Scan for the cell matching the given text and deliver its (X, Y) coordinate at center. 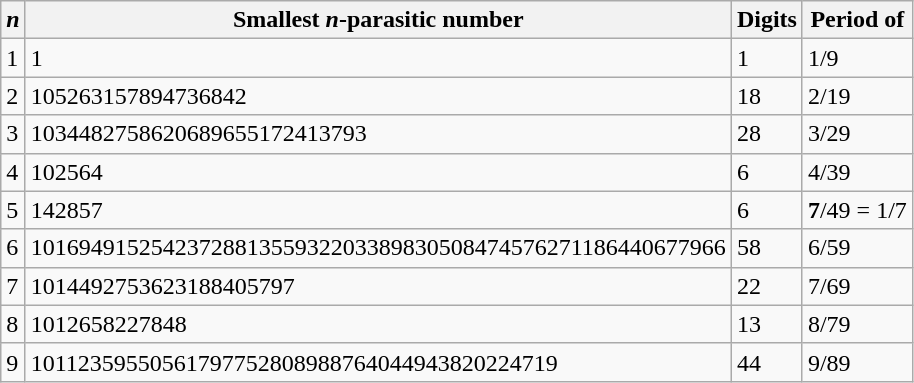
105263157894736842 (378, 96)
8 (13, 324)
2/19 (857, 96)
142857 (378, 210)
Digits (766, 20)
7/69 (857, 286)
28 (766, 134)
13 (766, 324)
9/89 (857, 362)
1012658227848 (378, 324)
3/29 (857, 134)
1016949152542372881355932203389830508474576271186440677966 (378, 248)
1014492753623188405797 (378, 286)
Smallest n-parasitic number (378, 20)
9 (13, 362)
1034482758620689655172413793 (378, 134)
58 (766, 248)
22 (766, 286)
4 (13, 172)
7/49 = 1/7 (857, 210)
3 (13, 134)
Period of (857, 20)
44 (766, 362)
10112359550561797752808988764044943820224719 (378, 362)
4/39 (857, 172)
6/59 (857, 248)
7 (13, 286)
102564 (378, 172)
2 (13, 96)
8/79 (857, 324)
1/9 (857, 58)
18 (766, 96)
n (13, 20)
5 (13, 210)
